Scan for the cell matching the given text and deliver its (X, Y) coordinate at center. 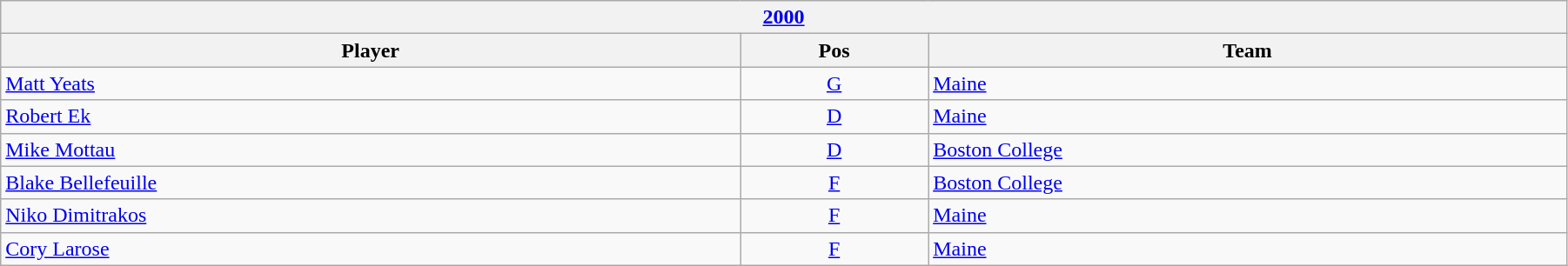
Niko Dimitrakos (371, 216)
Matt Yeats (371, 83)
Pos (834, 50)
Mike Mottau (371, 150)
Cory Larose (371, 249)
2000 (784, 17)
Blake Bellefeuille (371, 183)
Robert Ek (371, 116)
G (834, 83)
Player (371, 50)
Team (1248, 50)
